Pinpoint the cell where the given text exists, returning its (x, y) midpoint coordinate. 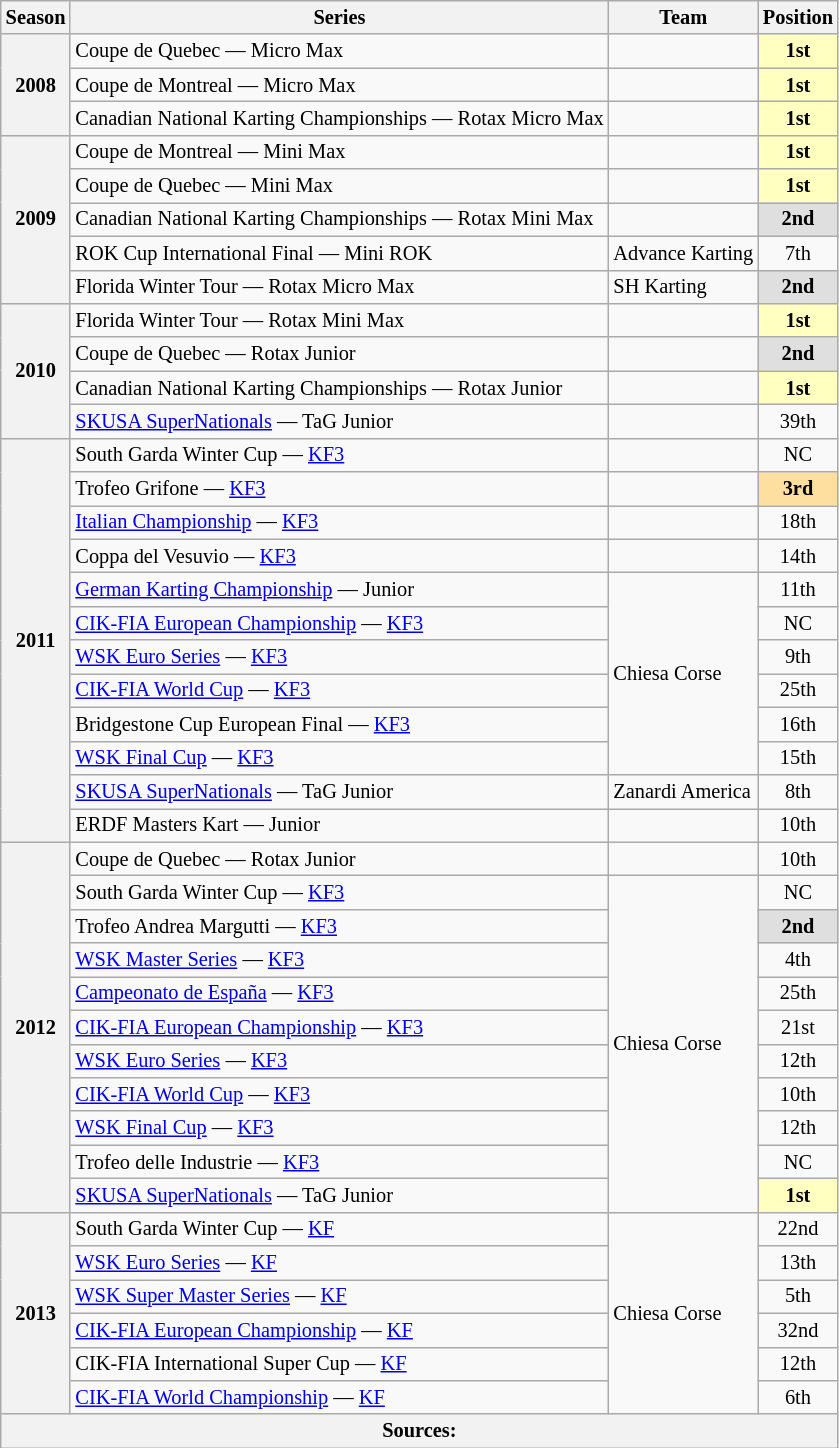
3rd (798, 489)
Campeonato de España — KF3 (339, 993)
9th (798, 657)
Team (684, 17)
Canadian National Karting Championships — Rotax Junior (339, 388)
Bridgestone Cup European Final — KF3 (339, 724)
32nd (798, 1330)
Zanardi America (684, 791)
Canadian National Karting Championships — Rotax Micro Max (339, 118)
Series (339, 17)
15th (798, 758)
Trofeo Andrea Margutti — KF3 (339, 926)
14th (798, 556)
Trofeo delle Industrie — KF3 (339, 1162)
Florida Winter Tour — Rotax Mini Max (339, 320)
6th (798, 1397)
16th (798, 724)
Coupe de Montreal — Mini Max (339, 152)
Season (36, 17)
ROK Cup International Final — Mini ROK (339, 253)
Position (798, 17)
21st (798, 1027)
5th (798, 1296)
CIK-FIA International Super Cup — KF (339, 1364)
ERDF Masters Kart — Junior (339, 825)
Coupe de Montreal — Micro Max (339, 85)
Italian Championship — KF3 (339, 522)
39th (798, 421)
Trofeo Grifone — KF3 (339, 489)
2011 (36, 640)
2008 (36, 84)
2009 (36, 219)
Canadian National Karting Championships — Rotax Mini Max (339, 219)
7th (798, 253)
German Karting Championship — Junior (339, 589)
CIK-FIA European Championship — KF (339, 1330)
11th (798, 589)
8th (798, 791)
18th (798, 522)
WSK Euro Series — KF (339, 1263)
Advance Karting (684, 253)
2013 (36, 1313)
4th (798, 960)
2010 (36, 370)
WSK Super Master Series — KF (339, 1296)
WSK Master Series — KF3 (339, 960)
Coupe de Quebec — Micro Max (339, 51)
Coupe de Quebec — Mini Max (339, 186)
13th (798, 1263)
CIK-FIA World Championship — KF (339, 1397)
Florida Winter Tour — Rotax Micro Max (339, 287)
SH Karting (684, 287)
Sources: (420, 1431)
Coppa del Vesuvio — KF3 (339, 556)
2012 (36, 1027)
22nd (798, 1229)
South Garda Winter Cup — KF (339, 1229)
